Provide the [x, y] coordinate of the cell's center where the given text is located.  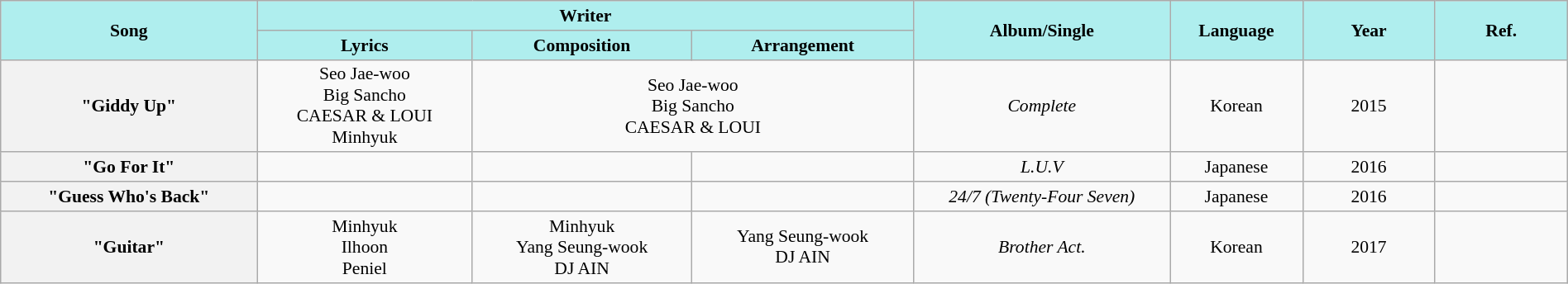
Yang Seung-wookDJ AIN [802, 246]
"Guess Who's Back" [129, 196]
2015 [1369, 106]
Song [129, 30]
2017 [1369, 246]
Seo Jae-wooBig SanchoCAESAR & LOUIMinhyuk [365, 106]
Writer [586, 16]
Language [1236, 30]
"Giddy Up" [129, 106]
24/7 (Twenty-Four Seven) [1042, 196]
MinhyukIlhoonPeniel [365, 246]
"Go For It" [129, 167]
Ref. [1501, 30]
Complete [1042, 106]
Year [1369, 30]
Seo Jae-wooBig SanchoCAESAR & LOUI [693, 106]
Composition [582, 45]
"Guitar" [129, 246]
L.U.V [1042, 167]
Brother Act. [1042, 246]
Arrangement [802, 45]
MinhyukYang Seung-wookDJ AIN [582, 246]
Lyrics [365, 45]
Album/Single [1042, 30]
